Return [X, Y] of the center of cell containing provided text 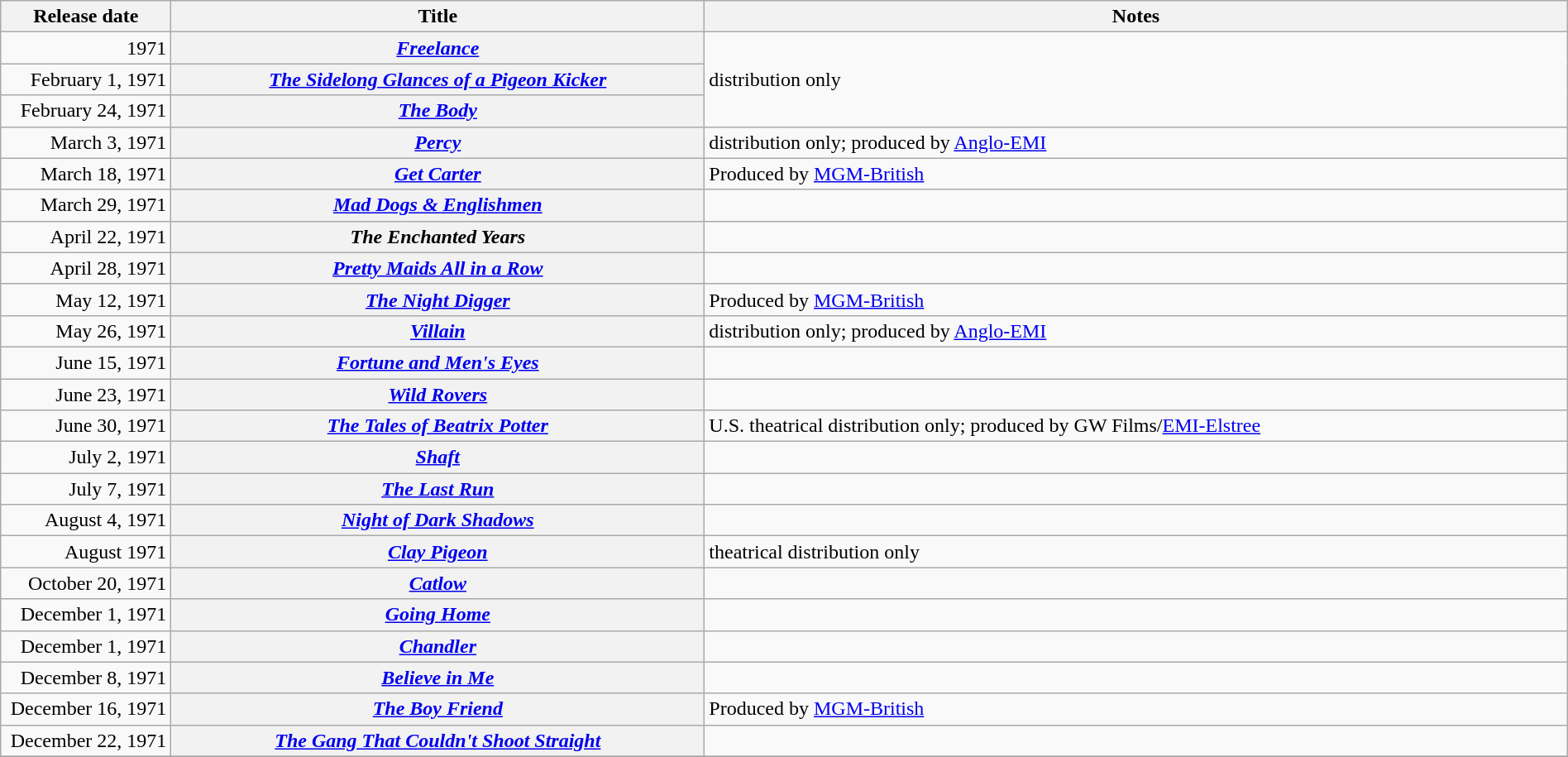
February 24, 1971 [86, 111]
Wild Rovers [438, 395]
1971 [86, 48]
The Last Run [438, 489]
Notes [1136, 17]
Chandler [438, 646]
March 18, 1971 [86, 174]
Shaft [438, 458]
June 23, 1971 [86, 395]
June 30, 1971 [86, 426]
The Gang That Couldn't Shoot Straight [438, 740]
The Sidelong Glances of a Pigeon Kicker [438, 79]
The Enchanted Years [438, 237]
May 12, 1971 [86, 299]
theatrical distribution only [1136, 552]
July 2, 1971 [86, 458]
Believe in Me [438, 678]
Clay Pigeon [438, 552]
The Night Digger [438, 299]
August 4, 1971 [86, 520]
Get Carter [438, 174]
April 28, 1971 [86, 268]
February 1, 1971 [86, 79]
Release date [86, 17]
April 22, 1971 [86, 237]
May 26, 1971 [86, 331]
December 16, 1971 [86, 709]
June 15, 1971 [86, 362]
Mad Dogs & Englishmen [438, 205]
Freelance [438, 48]
December 22, 1971 [86, 740]
Catlow [438, 583]
The Boy Friend [438, 709]
Percy [438, 142]
October 20, 1971 [86, 583]
Pretty Maids All in a Row [438, 268]
U.S. theatrical distribution only; produced by GW Films/EMI-Elstree [1136, 426]
December 8, 1971 [86, 678]
July 7, 1971 [86, 489]
Fortune and Men's Eyes [438, 362]
Villain [438, 331]
March 3, 1971 [86, 142]
Title [438, 17]
March 29, 1971 [86, 205]
August 1971 [86, 552]
The Body [438, 111]
Night of Dark Shadows [438, 520]
distribution only [1136, 79]
Going Home [438, 615]
The Tales of Beatrix Potter [438, 426]
